Scan for the cell matching the given text and deliver its (X, Y) coordinate at center. 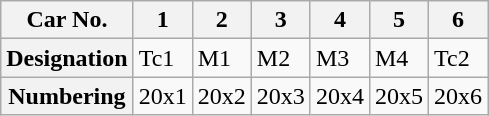
M1 (222, 58)
20x2 (222, 96)
Car No. (67, 20)
Tc2 (458, 58)
2 (222, 20)
Tc1 (162, 58)
3 (280, 20)
Designation (67, 58)
20x4 (340, 96)
6 (458, 20)
20x1 (162, 96)
5 (398, 20)
4 (340, 20)
M3 (340, 58)
Numbering (67, 96)
M4 (398, 58)
M2 (280, 58)
20x3 (280, 96)
20x6 (458, 96)
1 (162, 20)
20x5 (398, 96)
